Locate the cell with the specified text and output its (x, y) center coordinate. 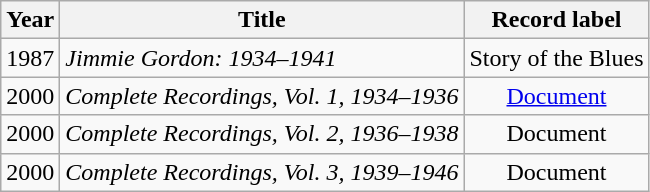
Jimmie Gordon: 1934–1941 (262, 58)
Complete Recordings, Vol. 3, 1939–1946 (262, 172)
Title (262, 20)
Complete Recordings, Vol. 2, 1936–1938 (262, 134)
1987 (30, 58)
Year (30, 20)
Story of the Blues (556, 58)
Record label (556, 20)
Complete Recordings, Vol. 1, 1934–1936 (262, 96)
